For the text-containing cell, return its midpoint in [X, Y] coordinate format. 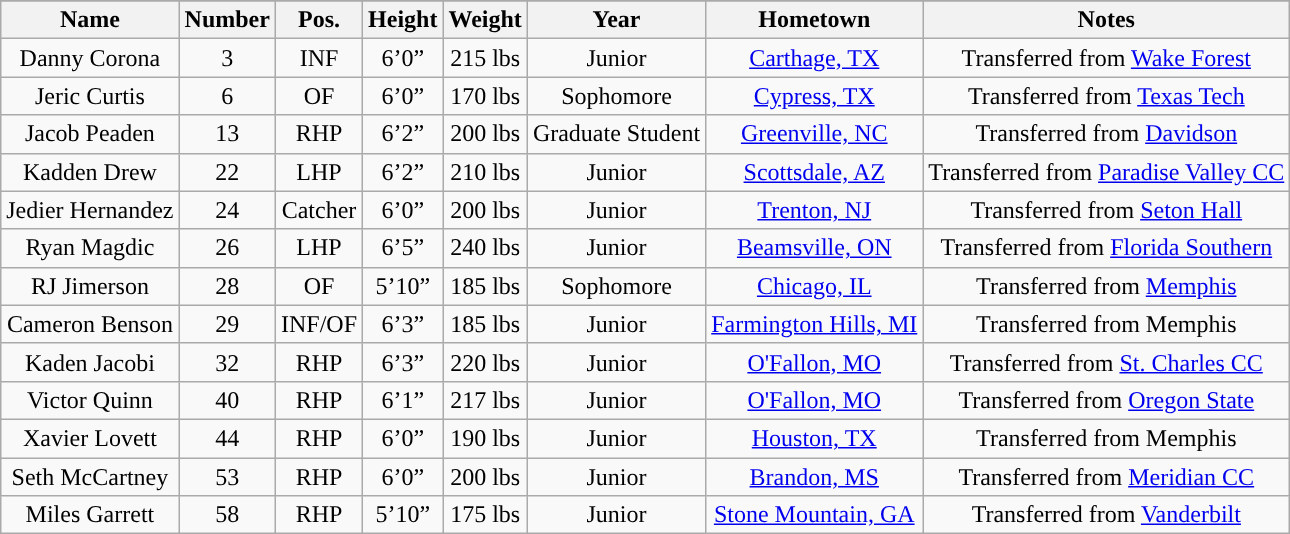
Name [90, 20]
Kadden Drew [90, 172]
215 lbs [485, 58]
210 lbs [485, 172]
Transferred from Seton Hall [1106, 210]
58 [227, 515]
170 lbs [485, 96]
Jeric Curtis [90, 96]
Transferred from Texas Tech [1106, 96]
190 lbs [485, 438]
RJ Jimerson [90, 286]
22 [227, 172]
240 lbs [485, 248]
Jedier Hernandez [90, 210]
INF/OF [318, 324]
13 [227, 134]
220 lbs [485, 362]
Brandon, MS [814, 477]
Ryan Magdic [90, 248]
Number [227, 20]
Farmington Hills, MI [814, 324]
Kaden Jacobi [90, 362]
Carthage, TX [814, 58]
Cypress, TX [814, 96]
3 [227, 58]
29 [227, 324]
175 lbs [485, 515]
Height [403, 20]
Seth McCartney [90, 477]
40 [227, 400]
Transferred from Davidson [1106, 134]
Transferred from Oregon State [1106, 400]
28 [227, 286]
Victor Quinn [90, 400]
Transferred from Florida Southern [1106, 248]
Cameron Benson [90, 324]
Transferred from Meridian CC [1106, 477]
24 [227, 210]
Year [616, 20]
Beamsville, ON [814, 248]
Notes [1106, 20]
Transferred from St. Charles CC [1106, 362]
Graduate Student [616, 134]
INF [318, 58]
6’1” [403, 400]
217 lbs [485, 400]
44 [227, 438]
Transferred from Vanderbilt [1106, 515]
6 [227, 96]
Catcher [318, 210]
Hometown [814, 20]
Pos. [318, 20]
32 [227, 362]
Xavier Lovett [90, 438]
Trenton, NJ [814, 210]
Greenville, NC [814, 134]
Scottsdale, AZ [814, 172]
Jacob Peaden [90, 134]
53 [227, 477]
Danny Corona [90, 58]
Transferred from Paradise Valley CC [1106, 172]
Weight [485, 20]
Houston, TX [814, 438]
6’5” [403, 248]
Transferred from Wake Forest [1106, 58]
Miles Garrett [90, 515]
Chicago, IL [814, 286]
Stone Mountain, GA [814, 515]
26 [227, 248]
